Pinpoint the cell where the given text exists, returning its (X, Y) midpoint coordinate. 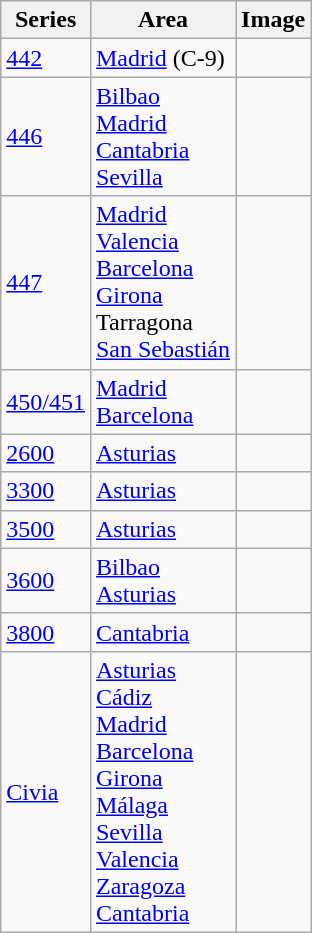
Madrid (C-9) (162, 58)
BilbaoAsturias (162, 580)
Image (274, 20)
3600 (46, 580)
3300 (46, 491)
Area (162, 20)
BilbaoMadridCantabriaSevilla (162, 136)
3500 (46, 529)
Civia (46, 792)
MadridValenciaBarcelonaGironaTarragonaSan Sebastián (162, 282)
446 (46, 136)
2600 (46, 453)
Series (46, 20)
450/451 (46, 402)
447 (46, 282)
442 (46, 58)
AsturiasCádizMadridBarcelonaGironaMálagaSevillaValenciaZaragozaCantabria (162, 792)
3800 (46, 632)
Madrid Barcelona (162, 402)
Cantabria (162, 632)
